Capture the cell that displays the provided text and extract its (x, y) central coordinate. 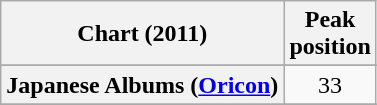
Chart (2011) (142, 34)
Peakposition (330, 34)
33 (330, 85)
Japanese Albums (Oricon) (142, 85)
